Pinpoint the cell where the given text exists, returning its [X, Y] midpoint coordinate. 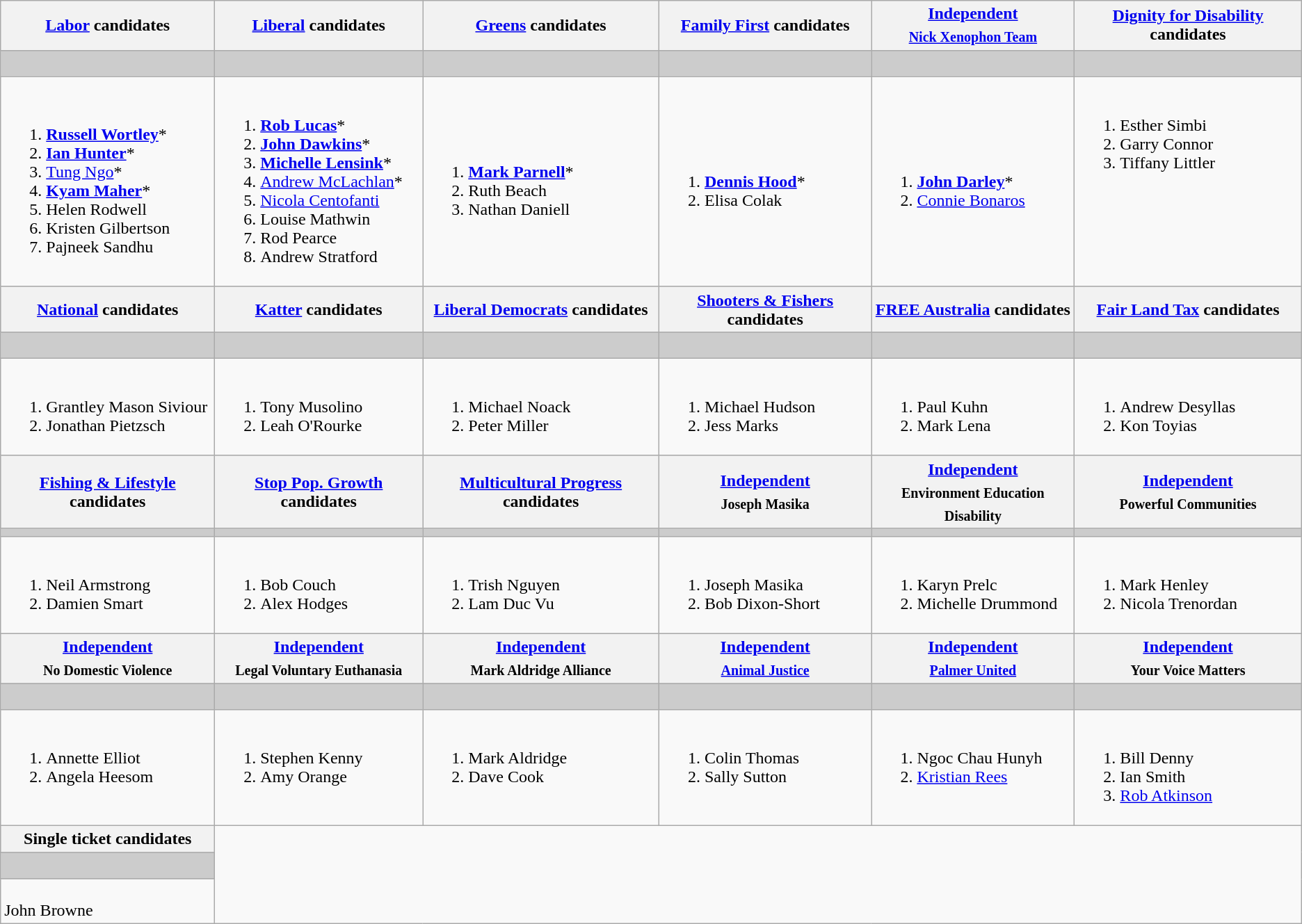
Colin ThomasSally Sutton [765, 768]
IndependentMark Aldridge Alliance [541, 658]
Ngoc Chau HunyhKristian Rees [973, 768]
Dignity for Disability candidates [1188, 25]
Bill DennyIan SmithRob Atkinson [1188, 768]
Rob Lucas*John Dawkins*Michelle Lensink*Andrew McLachlan*Nicola CentofantiLouise MathwinRod PearceAndrew Stratford [319, 181]
Stephen KennyAmy Orange [319, 768]
Esther SimbiGarry ConnorTiffany Littler [1188, 181]
Fair Land Tax candidates [1188, 309]
Andrew DesyllasKon Toyias [1188, 407]
John Browne [108, 901]
Liberal Democrats candidates [541, 309]
Liberal candidates [319, 25]
IndependentNick Xenophon Team [973, 25]
Single ticket candidates [108, 839]
Fishing & Lifestyle candidates [108, 492]
Multicultural Progress candidates [541, 492]
Neil ArmstrongDamien Smart [108, 585]
IndependentPalmer United [973, 658]
IndependentYour Voice Matters [1188, 658]
Katter candidates [319, 309]
Joseph MasikaBob Dixon-Short [765, 585]
John Darley*Connie Bonaros [973, 181]
IndependentPowerful Communities [1188, 492]
Labor candidates [108, 25]
Greens candidates [541, 25]
FREE Australia candidates [973, 309]
Russell Wortley*Ian Hunter*Tung Ngo*Kyam Maher*Helen RodwellKristen GilbertsonPajneek Sandhu [108, 181]
IndependentJoseph Masika [765, 492]
Family First candidates [765, 25]
Karyn PrelcMichelle Drummond [973, 585]
Bob CouchAlex Hodges [319, 585]
Trish NguyenLam Duc Vu [541, 585]
IndependentNo Domestic Violence [108, 658]
IndependentEnvironment Education Disability [973, 492]
Mark AldridgeDave Cook [541, 768]
Annette ElliotAngela Heesom [108, 768]
Michael NoackPeter Miller [541, 407]
Grantley Mason SiviourJonathan Pietzsch [108, 407]
Mark Parnell*Ruth BeachNathan Daniell [541, 181]
Stop Pop. Growth candidates [319, 492]
Shooters & Fishers candidates [765, 309]
IndependentAnimal Justice [765, 658]
IndependentLegal Voluntary Euthanasia [319, 658]
Dennis Hood*Elisa Colak [765, 181]
Paul KuhnMark Lena [973, 407]
National candidates [108, 309]
Tony MusolinoLeah O'Rourke [319, 407]
Michael HudsonJess Marks [765, 407]
Mark HenleyNicola Trenordan [1188, 585]
